For the text-containing cell, return its midpoint in (x, y) coordinate format. 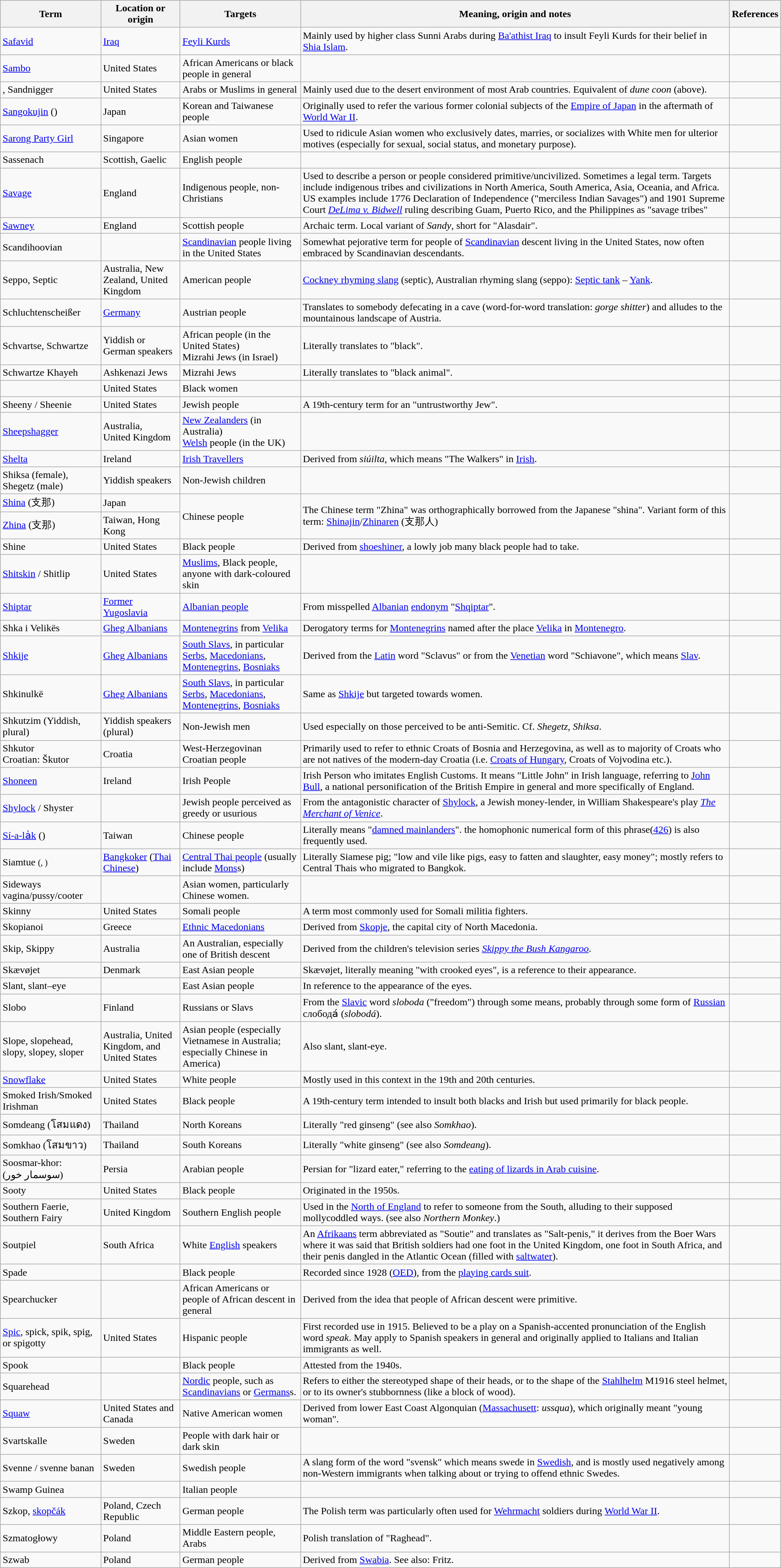
The Chinese term "Zhina" was orthographically borrowed from the Japanese "shina". Variant form of this term: Shinajin/Zhinaren (支那人) (515, 516)
Literally "red ginseng" (see also Somkhao). (515, 1125)
, Sandnigger (51, 90)
Former Yugoslavia (141, 607)
Mizrahi Jews (240, 373)
Literally means "damned mainlanders". the homophonic numerical form of this phrase(426) is also frequently used. (515, 835)
Scottish people (240, 225)
In reference to the appearance of the eyes. (515, 986)
Greece (141, 927)
Shina (支那) (51, 503)
Sí-a-la̍k () (51, 835)
Scandinavian people living in the United States (240, 247)
African people (in the United States)Mizrahi Jews (in Israel) (240, 346)
White people (240, 1079)
A term most commonly used for Somali militia fighters. (515, 911)
Yiddish speakers (plural) (141, 726)
ShkutorCroatian: Škutor (51, 754)
An Australian, especially one of British descent (240, 948)
Soosmar-khor: (سوسمار خور) (51, 1169)
Sarong Party Girl (51, 139)
Term (51, 14)
Ashkenazi Jews (141, 373)
Bangkoker (Thai Chinese) (141, 862)
Translates to somebody defecating in a cave (word-for-word translation: gorge shitter) and alludes to the mountainous landscape of Austria. (515, 312)
Used especially on those perceived to be anti-Semitic. Cf. Shegetz, Shiksa. (515, 726)
Sooty (51, 1191)
Austrian people (240, 312)
English people (240, 160)
Croatia (141, 754)
Literally "white ginseng" (see also Somdeang). (515, 1145)
Southern English people (240, 1212)
Same as Shkije but targeted towards women. (515, 694)
Non-Jewish men (240, 726)
Cockney rhyming slang (septic), Australian rhyming slang (seppo): Septic tank – Yank. (515, 280)
Safavid (51, 41)
Irish People (240, 781)
Australia, New Zealand, United Kingdom (141, 280)
References (755, 14)
Slobo (51, 1008)
Asian people (especially Vietnamese in Australia; especially Chinese in America) (240, 1046)
Svenne / svenne banan (51, 1468)
United States and Canada (141, 1414)
Yiddish speakers (141, 480)
From the antagonistic character of Shylock, a Jewish money-lender, in William Shakespeare's play The Merchant of Venice. (515, 808)
Finland (141, 1008)
Zhina (支那) (51, 525)
A 19th-century term for an "untrustworthy Jew". (515, 405)
Albanian people (240, 607)
Germany (141, 312)
Meaning, origin and notes (515, 14)
Location or origin (141, 14)
Persian for "lizard eater," referring to the eating of lizards in Arab cuisine. (515, 1169)
West-Herzegovinan Croatian people (240, 754)
Slope, slopehead, slopy, slopey, sloper (51, 1046)
Mostly used in this context in the 19th and 20th centuries. (515, 1079)
Indigenous people, non-Christians (240, 193)
Shka i Velikës (51, 628)
Swedish people (240, 1468)
Skip, Skippy (51, 948)
Szwab (51, 1560)
Savage (51, 193)
Asian women (240, 139)
Shiksa (female), Shegetz (male) (51, 480)
Literally Siamese pig; "low and vile like pigs, easy to fatten and slaughter, easy money"; mostly refers to Central Thais who migrated to Bangkok. (515, 862)
Smoked Irish/Smoked Irishman (51, 1100)
Archaic term. Local variant of Sandy, short for "Alasdair". (515, 225)
Soutpiel (51, 1245)
Italian people (240, 1490)
Ethnic Macedonians (240, 927)
Shitskin / Shitlip (51, 574)
Sawney (51, 225)
Somewhat pejorative term for people of Scandinavian descent living in the United States, now often embraced by Scandinavian descendants. (515, 247)
Skævøjet (51, 970)
Polish translation of "Raghead". (515, 1538)
Jewish people perceived as greedy or usurious (240, 808)
Originated in the 1950s. (515, 1191)
Denmark (141, 970)
Derived from the children's television series Skippy the Bush Kangaroo. (515, 948)
Shkije (51, 655)
Literally translates to "black animal". (515, 373)
Hispanic people (240, 1338)
Yiddish or German speakers (141, 346)
From misspelled Albanian endonym "Shqiptar". (515, 607)
Australia,United Kingdom (141, 432)
Southern Faerie, Southern Fairy (51, 1212)
Australia, United Kingdom, and United States (141, 1046)
Derived from the idea that people of African descent were primitive. (515, 1299)
Taiwan (141, 835)
A 19th-century term intended to insult both blacks and Irish but used primarily for black people. (515, 1100)
Iraq (141, 41)
Sambo (51, 68)
Poland, Czech Republic (141, 1511)
Shoneen (51, 781)
Spearchucker (51, 1299)
Attested from the 1940s. (515, 1365)
Singapore (141, 139)
Derived from siúilta, which means "The Walkers" in Irish. (515, 459)
White English speakers (240, 1245)
Irish Travellers (240, 459)
New Zealanders (in Australia)Welsh people (in the UK) (240, 432)
Siamtue (, ) (51, 862)
North Koreans (240, 1125)
Sangokujin () (51, 111)
Derived from lower East Coast Algonquian (Massachusett: ussqua), which originally meant "young woman". (515, 1414)
Slant, slant–eye (51, 986)
Shine (51, 547)
Shkinulkë (51, 694)
Jewish people (240, 405)
Sassenach (51, 160)
Derogatory terms for Montenegrins named after the place Velika in Montenegro. (515, 628)
African Americans or people of African descent in general (240, 1299)
The Polish term was particularly often used for Wehrmacht soldiers during World War II. (515, 1511)
Persia (141, 1169)
Arabs or Muslims in general (240, 90)
Korean and Taiwanese people (240, 111)
Targets (240, 14)
Somkhao (โสมขาว) (51, 1145)
Montenegrins from Velika (240, 628)
Swamp Guinea (51, 1490)
Derived from shoeshiner, a lowly job many black people had to take. (515, 547)
Sheepshagger (51, 432)
Scandihoovian (51, 247)
Non-Jewish children (240, 480)
Recorded since 1928 (OED), from the playing cards suit. (515, 1272)
Derived from the Latin word "Sclavus" or from the Venetian word "Schiavone", which means Slav. (515, 655)
Szkop, skopčák (51, 1511)
South Africa (141, 1245)
Derived from Skopje, the capital city of North Macedonia. (515, 927)
Schwartze Khayeh (51, 373)
Skopianoi (51, 927)
Used in the North of England to refer to someone from the South, alluding to their supposed mollycoddled ways. (see also Northern Monkey.) (515, 1212)
Sideways vagina/pussy/cooter (51, 889)
American people (240, 280)
Feyli Kurds (240, 41)
Scottish, Gaelic (141, 160)
Derived from Swabia. See also: Fritz. (515, 1560)
From the Slavic word sloboda ("freedom") through some means, probably through some form of Russian слобода́ (slobodá). (515, 1008)
Also slant, slant-eye. (515, 1046)
Svartskalle (51, 1441)
Muslims, Black people, anyone with dark-coloured skin (240, 574)
Black women (240, 389)
Sheeny / Sheenie (51, 405)
South Koreans (240, 1145)
Middle Eastern people, Arabs (240, 1538)
Australia (141, 948)
Somdeang (โสมแดง) (51, 1125)
Asian women, particularly Chinese women. (240, 889)
Spic, spick, spik, spig, or spigotty (51, 1338)
African Americans or black people in general (240, 68)
Shelta (51, 459)
Shiptar (51, 607)
Spook (51, 1365)
Arabian people (240, 1169)
Schvartse, Schwartze (51, 346)
Snowflake (51, 1079)
Seppo, Septic (51, 280)
Skinny (51, 911)
Literally translates to "black". (515, 346)
Mainly used due to the desert environment of most Arab countries. Equivalent of dune coon (above). (515, 90)
Shylock / Shyster (51, 808)
United Kingdom (141, 1212)
Nordic people, such as Scandinavians or Germanss. (240, 1387)
Szmatogłowy (51, 1538)
Skævøjet, literally meaning "with crooked eyes", is a reference to their appearance. (515, 970)
Originally used to refer the various former colonial subjects of the Empire of Japan in the aftermath of World War II. (515, 111)
Schluchtenscheißer (51, 312)
Squarehead (51, 1387)
People with dark hair or dark skin (240, 1441)
Spade (51, 1272)
Central Thai people (usually include Monss) (240, 862)
Native American women (240, 1414)
Mainly used by higher class Sunni Arabs during Ba'athist Iraq to insult Feyli Kurds for their belief in Shia Islam. (515, 41)
Somali people (240, 911)
Taiwan, Hong Kong (141, 525)
Shkutzim (Yiddish, plural) (51, 726)
Squaw (51, 1414)
Russians or Slavs (240, 1008)
